Pinpoint the cell where the given text exists, returning its [x, y] midpoint coordinate. 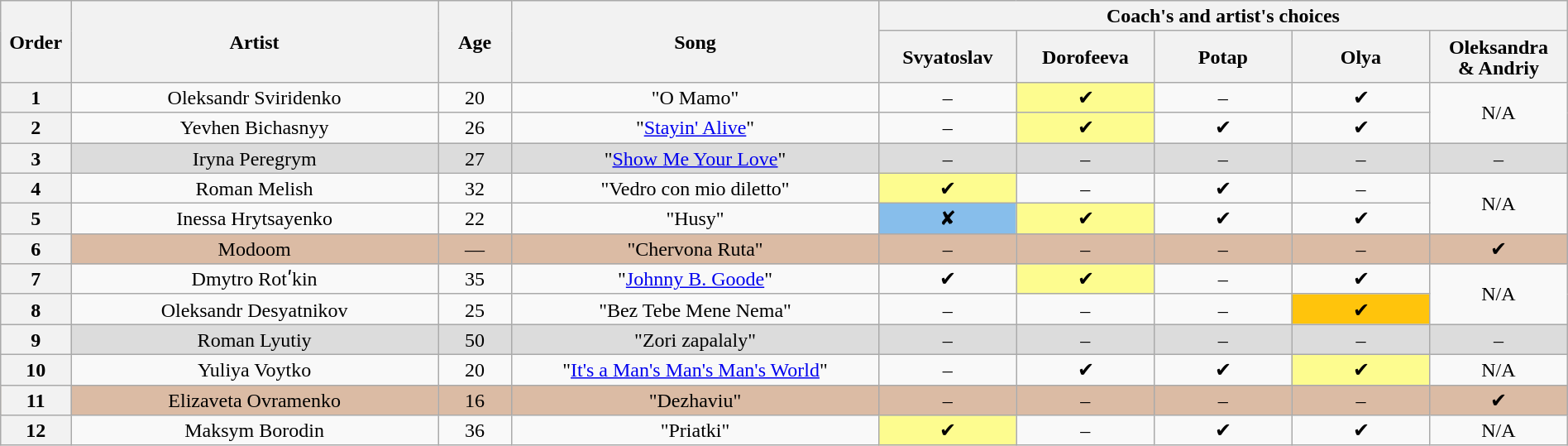
Iryna Peregrym [255, 157]
"Priatki" [695, 430]
Coach's and artist's choices [1224, 17]
11 [36, 400]
1 [36, 98]
25 [475, 309]
16 [475, 400]
"Dezhaviu" [695, 400]
32 [475, 189]
Svyatoslav [948, 56]
Yevhen Bichasnyy [255, 127]
Roman Melish [255, 189]
Maksym Borodin [255, 430]
36 [475, 430]
Roman Lyutiy [255, 339]
Oleksandr Desyatnikov [255, 309]
Oleksandr Sviridenko [255, 98]
Olya [1361, 56]
Elizaveta Ovramenko [255, 400]
12 [36, 430]
Modoom [255, 248]
2 [36, 127]
— [475, 248]
Age [475, 41]
✘ [948, 218]
"It's a Man's Man's Man's World" [695, 369]
Dmytro Rotʹkin [255, 280]
Yuliya Voytko [255, 369]
"Johnny B. Goode" [695, 280]
27 [475, 157]
10 [36, 369]
"Chervona Ruta" [695, 248]
"Show Me Your Love" [695, 157]
Oleksandra& Andriy [1499, 56]
Dorofeeva [1085, 56]
Artist [255, 41]
6 [36, 248]
"Stayin' Alive" [695, 127]
"Husy" [695, 218]
5 [36, 218]
9 [36, 339]
Song [695, 41]
35 [475, 280]
Inessa Hrytsayenko [255, 218]
22 [475, 218]
3 [36, 157]
"Zori zapalaly" [695, 339]
50 [475, 339]
Order [36, 41]
26 [475, 127]
"O Mamo" [695, 98]
4 [36, 189]
Potap [1224, 56]
7 [36, 280]
8 [36, 309]
"Vedro con mio diletto" [695, 189]
"Bez Tebe Mene Nema" [695, 309]
